Determine the [x, y] coordinate at the center of the cell enclosing the given text.  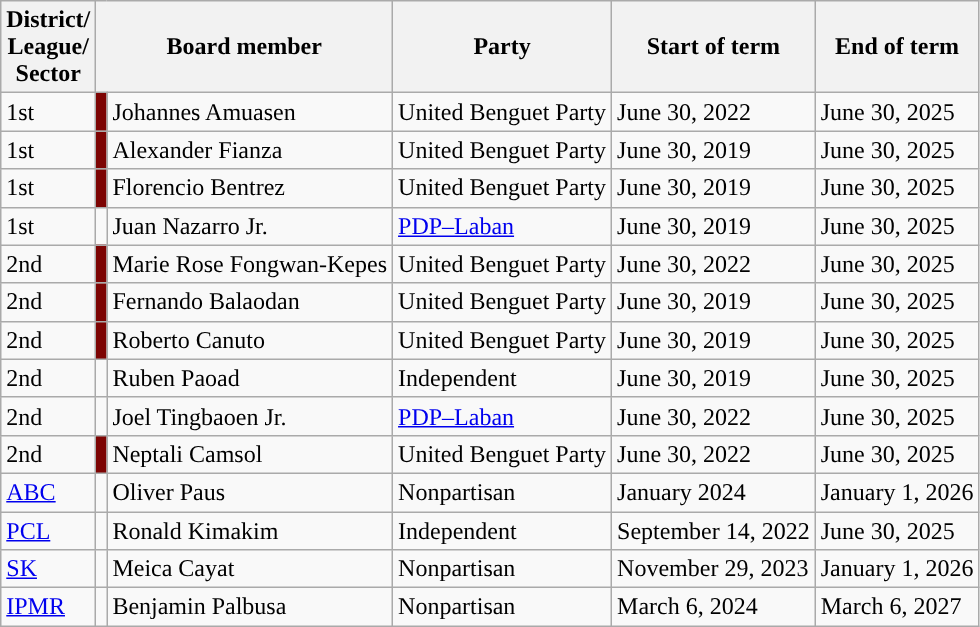
Juan Nazarro Jr. [250, 226]
Party [502, 47]
District/League/Sector [48, 47]
Oliver Paus [250, 492]
Board member [244, 47]
Johannes Amuasen [250, 112]
IPMR [48, 607]
SK [48, 569]
Alexander Fianza [250, 150]
March 6, 2024 [714, 607]
Roberto Canuto [250, 340]
End of term [897, 47]
March 6, 2027 [897, 607]
November 29, 2023 [714, 569]
January 2024 [714, 492]
Marie Rose Fongwan-Kepes [250, 264]
Ruben Paoad [250, 378]
Start of term [714, 47]
Ronald Kimakim [250, 531]
Meica Cayat [250, 569]
Neptali Camsol [250, 454]
Benjamin Palbusa [250, 607]
Fernando Balaodan [250, 302]
PCL [48, 531]
ABC [48, 492]
Joel Tingbaoen Jr. [250, 416]
Florencio Bentrez [250, 188]
September 14, 2022 [714, 531]
